Detect which cell encompasses the target text, then output its [X, Y] center coordinate. 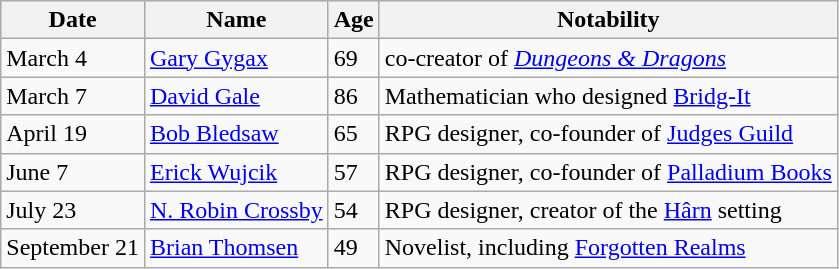
September 21 [73, 248]
June 7 [73, 172]
N. Robin Crossby [236, 210]
57 [354, 172]
RPG designer, creator of the Hârn setting [608, 210]
Name [236, 20]
Erick Wujcik [236, 172]
RPG designer, co-founder of Palladium Books [608, 172]
65 [354, 134]
Age [354, 20]
Novelist, including Forgotten Realms [608, 248]
Brian Thomsen [236, 248]
86 [354, 96]
David Gale [236, 96]
Mathematician who designed Bridg-It [608, 96]
April 19 [73, 134]
co-creator of Dungeons & Dragons [608, 58]
March 4 [73, 58]
69 [354, 58]
Notability [608, 20]
March 7 [73, 96]
Date [73, 20]
Gary Gygax [236, 58]
49 [354, 248]
54 [354, 210]
RPG designer, co-founder of Judges Guild [608, 134]
Bob Bledsaw [236, 134]
July 23 [73, 210]
